Return the (X, Y) coordinate for the center point of the cell that contains the specified text.  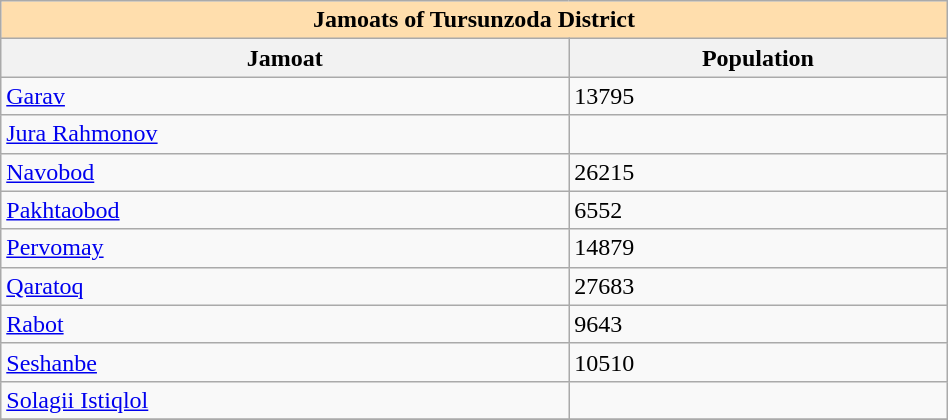
Solagii Istiqlol (285, 400)
6552 (758, 210)
10510 (758, 362)
Navobod (285, 172)
13795 (758, 96)
Population (758, 58)
Qaratoq (285, 286)
Pervomay (285, 248)
Rabot (285, 324)
26215 (758, 172)
14879 (758, 248)
Pakhtaobod (285, 210)
Jamoat (285, 58)
9643 (758, 324)
Jura Rahmonov (285, 134)
27683 (758, 286)
Jamoats of Tursunzoda District (474, 20)
Garav (285, 96)
Seshanbe (285, 362)
